Identify which cell holds the provided text, then report its [x, y] central coordinate. 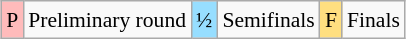
Preliminary round [107, 20]
Finals [374, 20]
F [331, 20]
P [12, 20]
Semifinals [268, 20]
½ [204, 20]
